Detect which cell encompasses the target text, then output its (x, y) center coordinate. 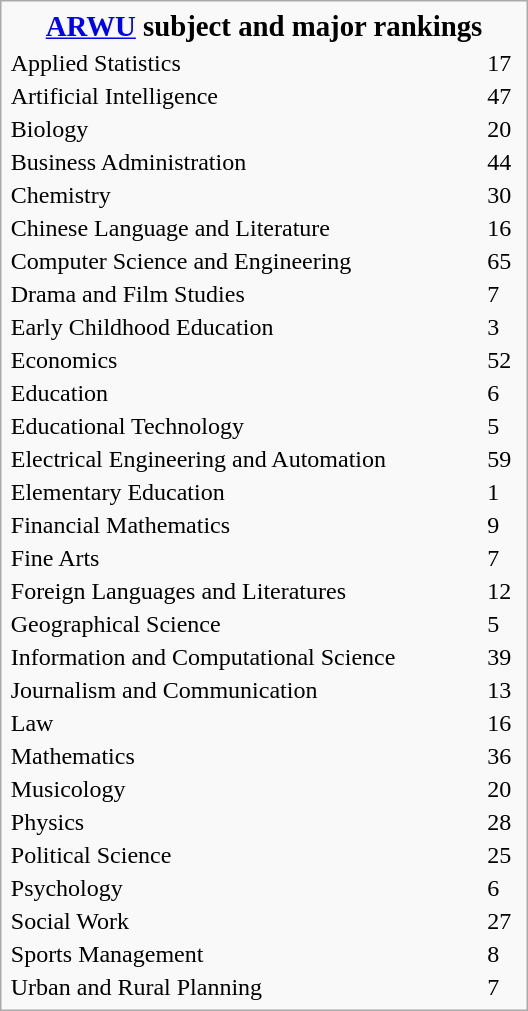
Psychology (246, 888)
36 (502, 756)
1 (502, 492)
13 (502, 690)
Urban and Rural Planning (246, 987)
65 (502, 261)
Computer Science and Engineering (246, 261)
Information and Computational Science (246, 657)
28 (502, 822)
Financial Mathematics (246, 525)
59 (502, 459)
Educational Technology (246, 426)
Social Work (246, 921)
9 (502, 525)
Mathematics (246, 756)
12 (502, 591)
Biology (246, 129)
Elementary Education (246, 492)
27 (502, 921)
52 (502, 360)
Business Administration (246, 162)
Musicology (246, 789)
Journalism and Communication (246, 690)
Chemistry (246, 195)
Law (246, 723)
8 (502, 954)
39 (502, 657)
Foreign Languages and Literatures (246, 591)
17 (502, 63)
Early Childhood Education (246, 327)
Education (246, 393)
Artificial Intelligence (246, 96)
Sports Management (246, 954)
30 (502, 195)
ARWU subject and major rankings (264, 27)
Drama and Film Studies (246, 294)
Applied Statistics (246, 63)
Electrical Engineering and Automation (246, 459)
Physics (246, 822)
3 (502, 327)
44 (502, 162)
25 (502, 855)
47 (502, 96)
Geographical Science (246, 624)
Fine Arts (246, 558)
Political Science (246, 855)
Economics (246, 360)
Chinese Language and Literature (246, 228)
